Identify which cell holds the provided text, then report its [X, Y] central coordinate. 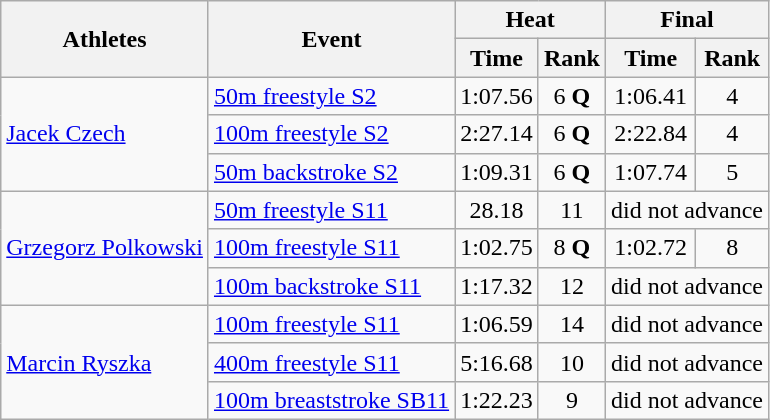
5 [732, 172]
2:27.14 [497, 134]
9 [572, 400]
2:22.84 [650, 134]
1:06.59 [497, 324]
8 [732, 248]
1:09.31 [497, 172]
50m freestyle S11 [331, 210]
50m backstroke S2 [331, 172]
10 [572, 362]
1:17.32 [497, 286]
Athletes [105, 39]
Marcin Ryszka [105, 362]
Jacek Czech [105, 134]
1:06.41 [650, 96]
1:02.75 [497, 248]
1:02.72 [650, 248]
Grzegorz Polkowski [105, 248]
400m freestyle S11 [331, 362]
100m breaststroke SB11 [331, 400]
11 [572, 210]
Event [331, 39]
1:07.74 [650, 172]
1:22.23 [497, 400]
1:07.56 [497, 96]
Final [686, 20]
28.18 [497, 210]
12 [572, 286]
100m freestyle S2 [331, 134]
50m freestyle S2 [331, 96]
8 Q [572, 248]
Heat [530, 20]
100m backstroke S11 [331, 286]
5:16.68 [497, 362]
14 [572, 324]
